Provide the (X, Y) coordinate of the cell's center where the given text is located.  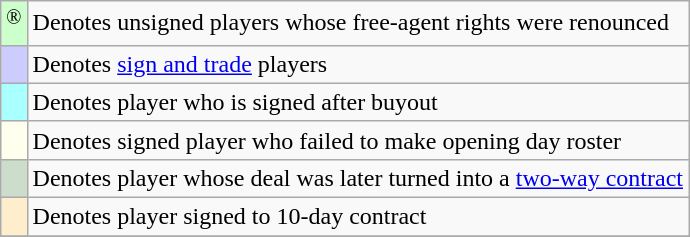
Denotes player signed to 10-day contract (358, 217)
Denotes player whose deal was later turned into a two-way contract (358, 178)
Denotes signed player who failed to make opening day roster (358, 140)
Denotes sign and trade players (358, 64)
Denotes player who is signed after buyout (358, 102)
Denotes unsigned players whose free-agent rights were renounced (358, 24)
® (14, 24)
